For the text-containing cell, return its midpoint in [x, y] coordinate format. 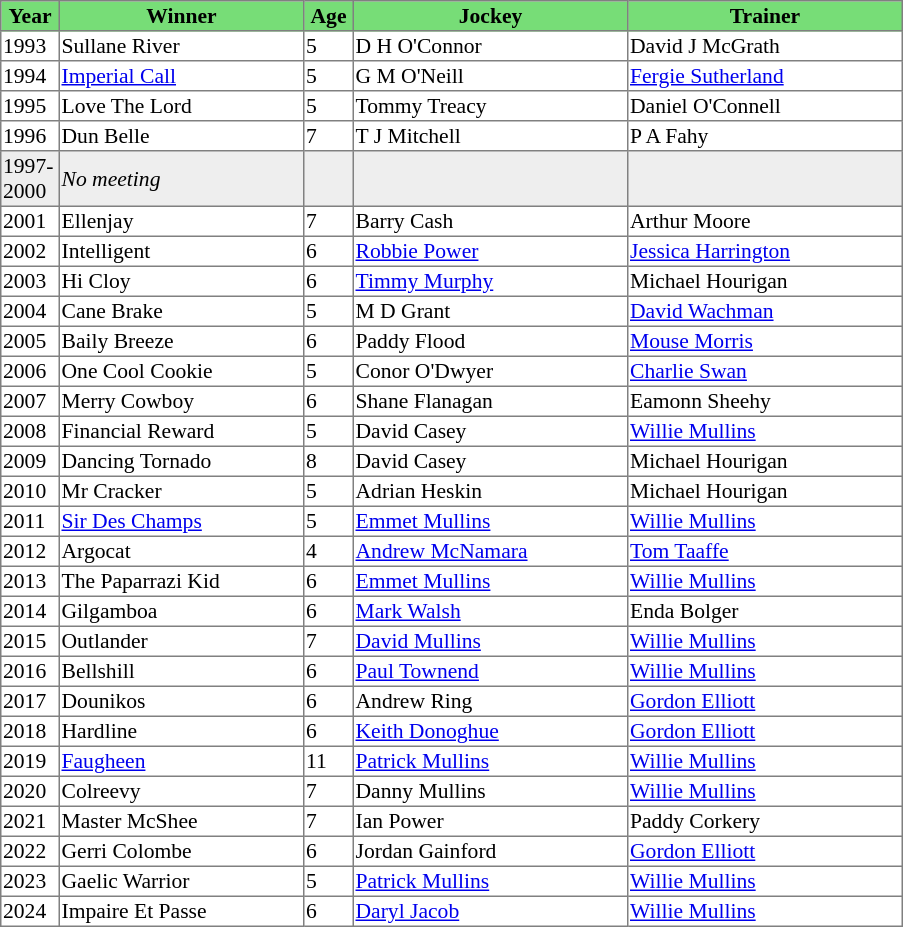
Winner [181, 16]
Enda Bolger [765, 611]
2003 [30, 281]
2020 [30, 791]
2007 [30, 401]
Trainer [765, 16]
2014 [30, 611]
2021 [30, 821]
Gaelic Warrior [181, 881]
Age [329, 16]
Hardline [181, 731]
No meeting [181, 179]
Dounikos [181, 701]
11 [329, 761]
2013 [30, 581]
Cane Brake [181, 311]
Mouse Morris [765, 341]
Adrian Heskin [490, 491]
Gilgamboa [181, 611]
2015 [30, 641]
D H O'Connor [490, 46]
Conor O'Dwyer [490, 371]
1996 [30, 136]
Barry Cash [490, 221]
Andrew McNamara [490, 551]
Imperial Call [181, 76]
Bellshill [181, 671]
G M O'Neill [490, 76]
2011 [30, 521]
2016 [30, 671]
2018 [30, 731]
Tom Taaffe [765, 551]
Fergie Sutherland [765, 76]
T J Mitchell [490, 136]
Colreevy [181, 791]
2005 [30, 341]
Arthur Moore [765, 221]
Dancing Tornado [181, 461]
David Wachman [765, 311]
Paul Townend [490, 671]
Argocat [181, 551]
Charlie Swan [765, 371]
Hi Cloy [181, 281]
David Mullins [490, 641]
Mark Walsh [490, 611]
Andrew Ring [490, 701]
Love The Lord [181, 106]
Paddy Corkery [765, 821]
2006 [30, 371]
2019 [30, 761]
P A Fahy [765, 136]
Sullane River [181, 46]
Danny Mullins [490, 791]
Year [30, 16]
Jordan Gainford [490, 851]
Robbie Power [490, 251]
Merry Cowboy [181, 401]
Baily Breeze [181, 341]
Jessica Harrington [765, 251]
Ellenjay [181, 221]
Shane Flanagan [490, 401]
Mr Cracker [181, 491]
2017 [30, 701]
1995 [30, 106]
Eamonn Sheehy [765, 401]
David J McGrath [765, 46]
2004 [30, 311]
Impaire Et Passe [181, 911]
2024 [30, 911]
2012 [30, 551]
One Cool Cookie [181, 371]
8 [329, 461]
Jockey [490, 16]
2001 [30, 221]
Paddy Flood [490, 341]
2023 [30, 881]
Faugheen [181, 761]
M D Grant [490, 311]
Keith Donoghue [490, 731]
Financial Reward [181, 431]
1994 [30, 76]
2009 [30, 461]
Daryl Jacob [490, 911]
Master McShee [181, 821]
The Paparrazi Kid [181, 581]
Gerri Colombe [181, 851]
Timmy Murphy [490, 281]
Daniel O'Connell [765, 106]
Tommy Treacy [490, 106]
1993 [30, 46]
2022 [30, 851]
4 [329, 551]
Sir Des Champs [181, 521]
Outlander [181, 641]
Intelligent [181, 251]
Ian Power [490, 821]
2008 [30, 431]
1997-2000 [30, 179]
2010 [30, 491]
Dun Belle [181, 136]
2002 [30, 251]
